Scan for the cell matching the given text and deliver its [x, y] coordinate at center. 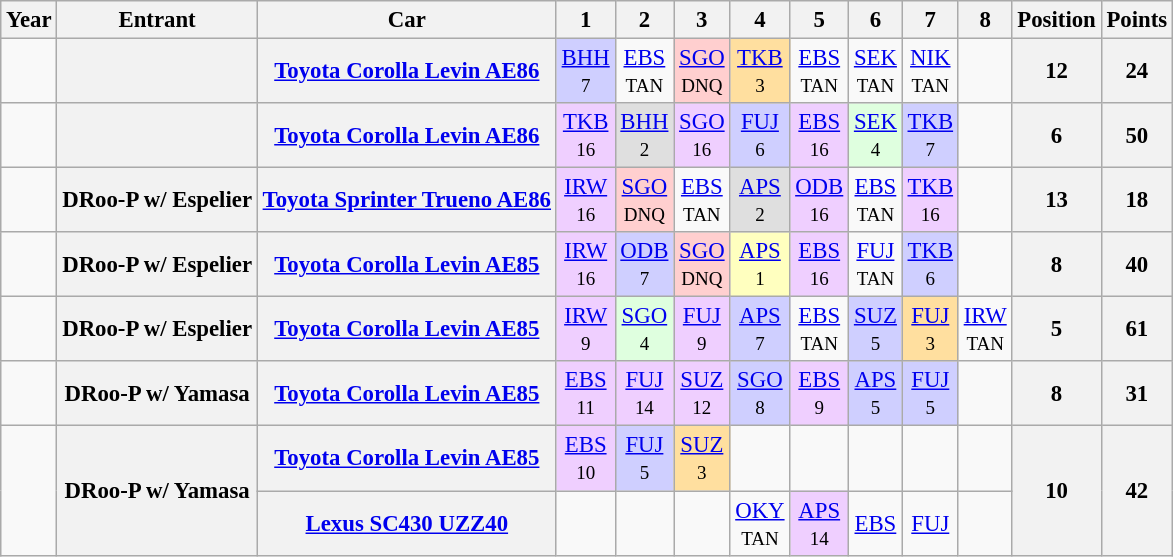
40 [1136, 264]
BHH2 [644, 136]
OKYTAN [760, 524]
FUJ14 [644, 394]
Points [1136, 20]
31 [1136, 394]
Position [1056, 20]
24 [1136, 72]
12 [1056, 72]
Toyota Sprinter Trueno AE86 [406, 200]
18 [1136, 200]
SUZ5 [876, 330]
EBS10 [586, 458]
TKB7 [930, 136]
SUZ3 [702, 458]
42 [1136, 490]
Lexus SC430 UZZ40 [406, 524]
ODB7 [644, 264]
NIKTAN [930, 72]
APS5 [876, 394]
APS1 [760, 264]
EBS11 [586, 394]
SUZ12 [702, 394]
61 [1136, 330]
13 [1056, 200]
Year [29, 20]
2 [644, 20]
10 [1056, 490]
BHH7 [586, 72]
FUJTAN [876, 264]
SGO8 [760, 394]
ODB16 [820, 200]
Car [406, 20]
APS2 [760, 200]
SEKTAN [876, 72]
FUJ9 [702, 330]
FUJ [930, 524]
3 [702, 20]
7 [930, 20]
50 [1136, 136]
APS14 [820, 524]
EBS9 [820, 394]
FUJ3 [930, 330]
TKB6 [930, 264]
4 [760, 20]
1 [586, 20]
SEK4 [876, 136]
IRW9 [586, 330]
EBS [876, 524]
IRWTAN [985, 330]
SGO4 [644, 330]
TKB3 [760, 72]
APS7 [760, 330]
Entrant [157, 20]
FUJ6 [760, 136]
SGO16 [702, 136]
